Capture the cell that displays the provided text and extract its (X, Y) central coordinate. 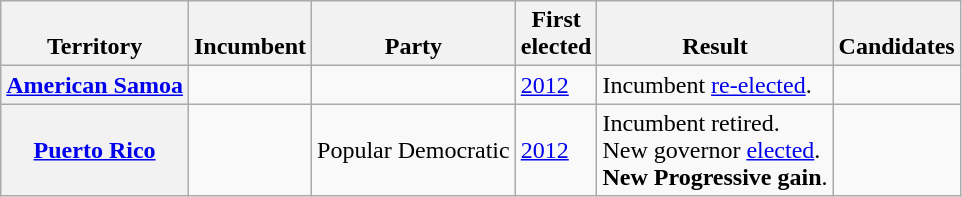
American Samoa (95, 85)
Puerto Rico (95, 150)
Incumbent retired.New governor elected.New Progressive gain. (715, 150)
Firstelected (556, 34)
Candidates (896, 34)
Result (715, 34)
Incumbent re-elected. (715, 85)
Popular Democratic (414, 150)
Incumbent (250, 34)
Territory (95, 34)
Party (414, 34)
